Return [X, Y] of the center of cell containing provided text 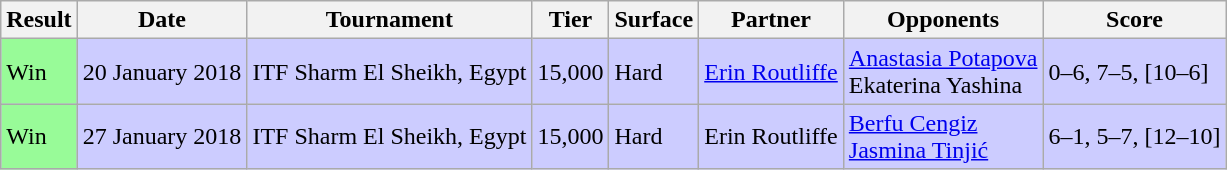
0–6, 7–5, [10–6] [1134, 72]
Score [1134, 20]
6–1, 5–7, [12–10] [1134, 136]
Tournament [390, 20]
Anastasia Potapova Ekaterina Yashina [943, 72]
Surface [654, 20]
Partner [772, 20]
Date [162, 20]
20 January 2018 [162, 72]
Result [39, 20]
Berfu Cengiz Jasmina Tinjić [943, 136]
Opponents [943, 20]
Tier [570, 20]
27 January 2018 [162, 136]
